Pinpoint the cell where the given text exists, returning its [x, y] midpoint coordinate. 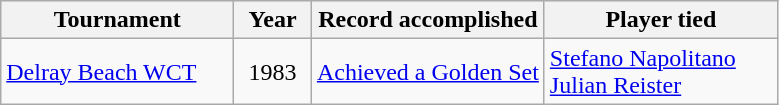
Delray Beach WCT [118, 72]
Tournament [118, 20]
Achieved a Golden Set [428, 72]
Stefano NapolitanoJulian Reister [660, 72]
1983 [273, 72]
Year [273, 20]
Player tied [660, 20]
Record accomplished [428, 20]
